Capture the cell that displays the provided text and extract its (X, Y) central coordinate. 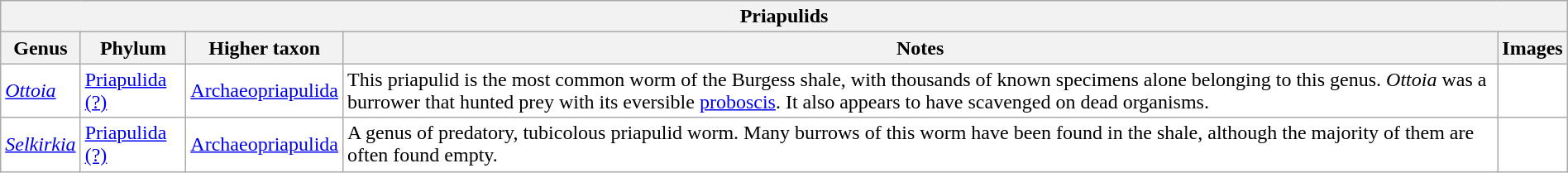
Notes (920, 48)
Genus (41, 48)
Higher taxon (265, 48)
Ottoia (41, 91)
Priapulids (784, 17)
Selkirkia (41, 144)
Images (1532, 48)
Phylum (133, 48)
